Pinpoint the cell where the given text exists, returning its (x, y) midpoint coordinate. 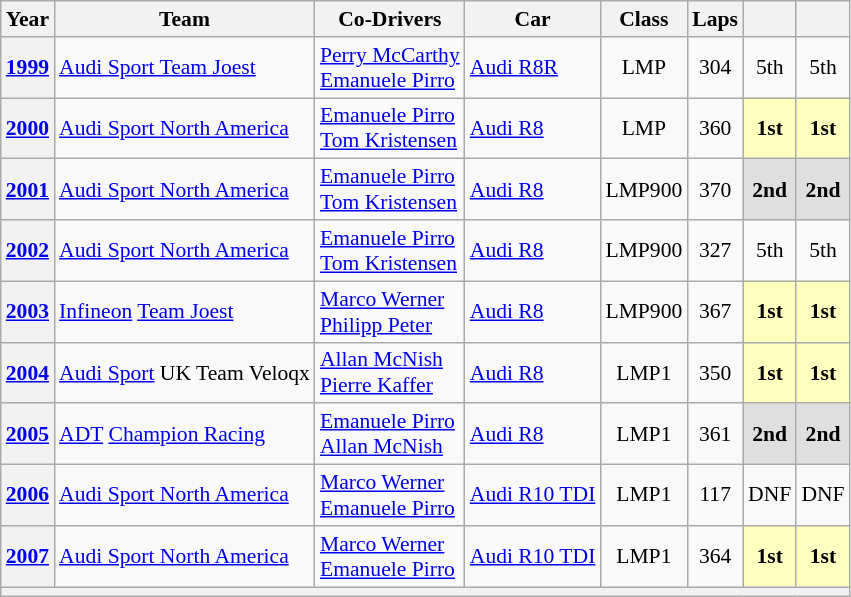
364 (715, 556)
361 (715, 434)
327 (715, 250)
2006 (28, 496)
367 (715, 312)
2005 (28, 434)
Infineon Team Joest (184, 312)
Audi Sport Team Joest (184, 68)
2004 (28, 372)
2003 (28, 312)
ADT Champion Racing (184, 434)
1999 (28, 68)
117 (715, 496)
Allan McNish Pierre Kaffer (390, 372)
Audi Sport UK Team Veloqx (184, 372)
2002 (28, 250)
304 (715, 68)
2001 (28, 190)
Marco Werner Philipp Peter (390, 312)
Car (533, 19)
Audi R8R (533, 68)
360 (715, 128)
2007 (28, 556)
370 (715, 190)
Co-Drivers (390, 19)
Emanuele Pirro Allan McNish (390, 434)
350 (715, 372)
Team (184, 19)
Class (644, 19)
2000 (28, 128)
Year (28, 19)
Laps (715, 19)
Perry McCarthy Emanuele Pirro (390, 68)
